Scan for the cell matching the given text and deliver its (X, Y) coordinate at center. 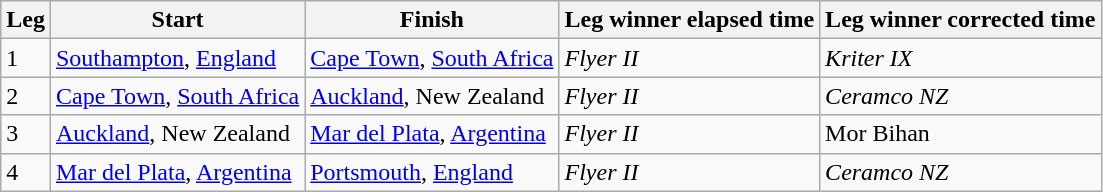
Leg (26, 20)
Southampton, England (177, 58)
Start (177, 20)
Kriter IX (960, 58)
1 (26, 58)
2 (26, 96)
3 (26, 134)
Mor Bihan (960, 134)
Portsmouth, England (432, 172)
4 (26, 172)
Finish (432, 20)
Leg winner elapsed time (690, 20)
Leg winner corrected time (960, 20)
